Pinpoint the cell where the given text exists, returning its [x, y] midpoint coordinate. 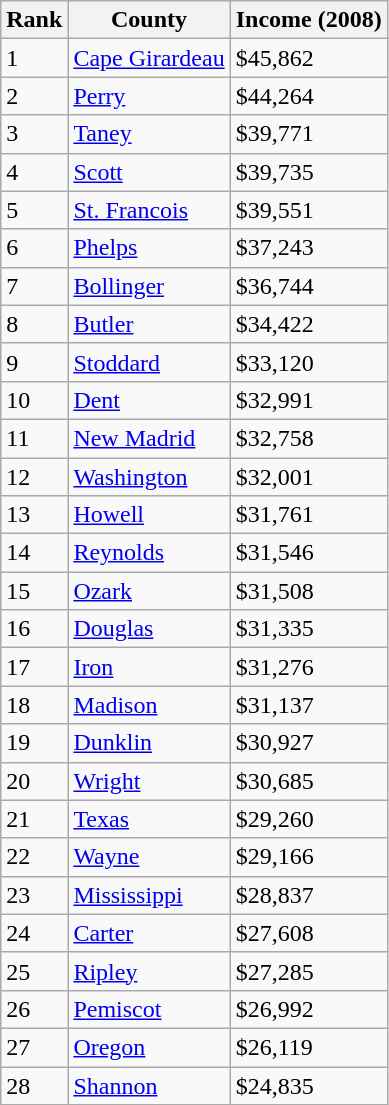
$27,285 [308, 971]
Butler [149, 324]
Scott [149, 172]
$44,264 [308, 96]
Ripley [149, 971]
Mississippi [149, 895]
Phelps [149, 248]
$28,837 [308, 895]
13 [34, 515]
Washington [149, 477]
14 [34, 553]
Madison [149, 705]
6 [34, 248]
$24,835 [308, 1085]
Howell [149, 515]
$33,120 [308, 362]
$34,422 [308, 324]
$45,862 [308, 58]
18 [34, 705]
Taney [149, 134]
$36,744 [308, 286]
Texas [149, 819]
$27,608 [308, 933]
Rank [34, 20]
$39,771 [308, 134]
25 [34, 971]
County [149, 20]
16 [34, 629]
15 [34, 591]
Iron [149, 667]
$29,166 [308, 857]
12 [34, 477]
$26,119 [308, 1047]
24 [34, 933]
21 [34, 819]
17 [34, 667]
$31,137 [308, 705]
$31,276 [308, 667]
3 [34, 134]
26 [34, 1009]
Wright [149, 781]
New Madrid [149, 438]
Bollinger [149, 286]
$30,927 [308, 743]
$26,992 [308, 1009]
$29,260 [308, 819]
27 [34, 1047]
$32,991 [308, 400]
2 [34, 96]
$31,508 [308, 591]
$31,335 [308, 629]
23 [34, 895]
Ozark [149, 591]
Douglas [149, 629]
$32,001 [308, 477]
10 [34, 400]
Shannon [149, 1085]
St. Francois [149, 210]
28 [34, 1085]
$30,685 [308, 781]
Wayne [149, 857]
20 [34, 781]
9 [34, 362]
$39,735 [308, 172]
19 [34, 743]
11 [34, 438]
$39,551 [308, 210]
$31,761 [308, 515]
$31,546 [308, 553]
22 [34, 857]
Reynolds [149, 553]
Cape Girardeau [149, 58]
5 [34, 210]
Dent [149, 400]
Pemiscot [149, 1009]
$37,243 [308, 248]
Income (2008) [308, 20]
Carter [149, 933]
Stoddard [149, 362]
8 [34, 324]
Oregon [149, 1047]
$32,758 [308, 438]
Perry [149, 96]
Dunklin [149, 743]
7 [34, 286]
4 [34, 172]
1 [34, 58]
